Locate the cell with the specified text and output its (x, y) center coordinate. 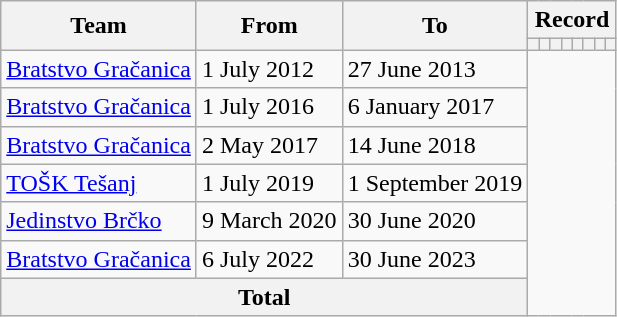
Jedinstvo Brčko (99, 221)
2 May 2017 (269, 145)
1 July 2016 (269, 107)
30 June 2023 (435, 259)
1 July 2019 (269, 183)
TOŠK Tešanj (99, 183)
6 January 2017 (435, 107)
From (269, 26)
1 September 2019 (435, 183)
1 July 2012 (269, 69)
30 June 2020 (435, 221)
27 June 2013 (435, 69)
Record (572, 20)
9 March 2020 (269, 221)
6 July 2022 (269, 259)
Total (264, 297)
14 June 2018 (435, 145)
Team (99, 26)
To (435, 26)
